Output the (x, y) coordinate of the center of the cell containing the given text.  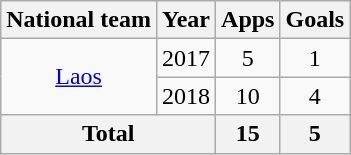
Total (108, 134)
2018 (186, 96)
15 (248, 134)
Apps (248, 20)
1 (315, 58)
10 (248, 96)
Goals (315, 20)
National team (79, 20)
Laos (79, 77)
2017 (186, 58)
Year (186, 20)
4 (315, 96)
